Identify which cell holds the provided text, then report its [x, y] central coordinate. 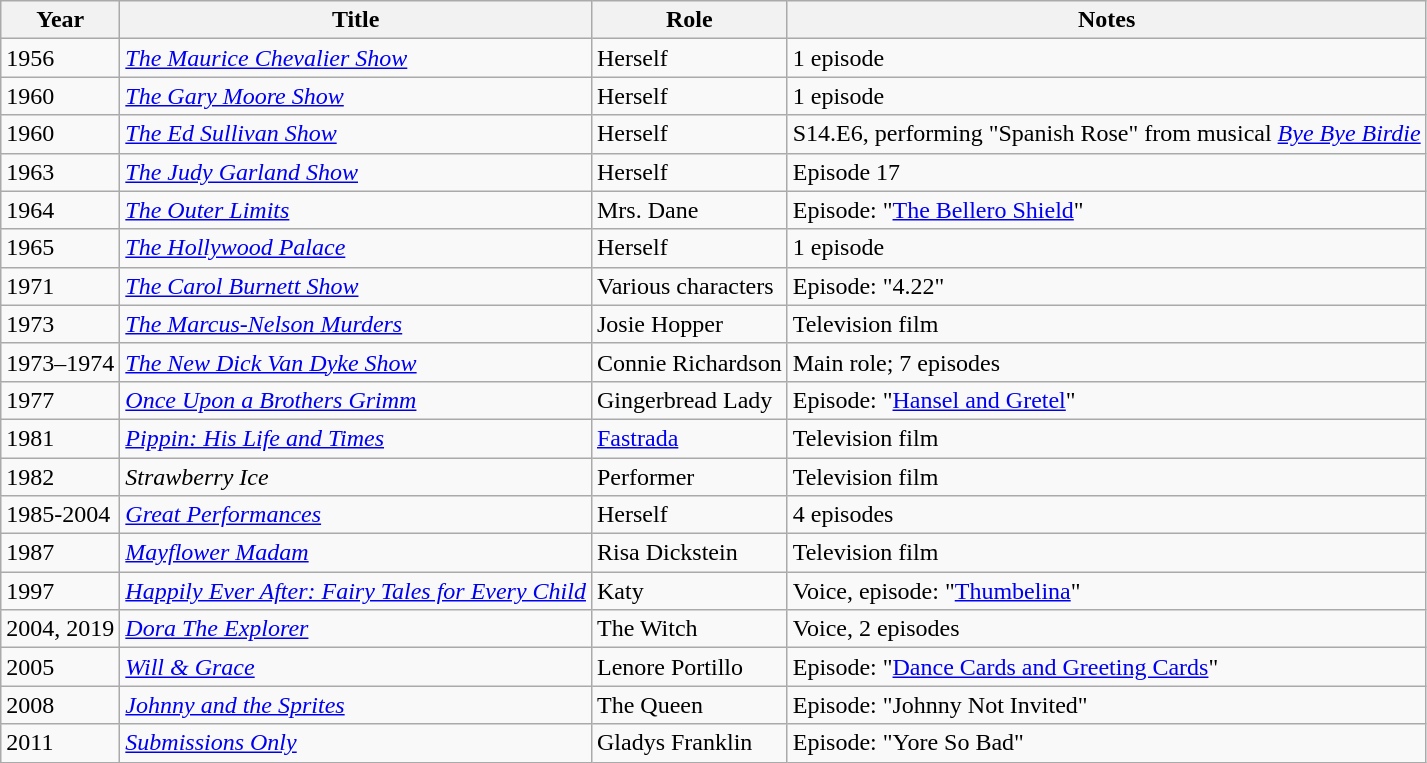
The Maurice Chevalier Show [356, 58]
Connie Richardson [689, 362]
The Ed Sullivan Show [356, 134]
1973–1974 [60, 362]
1956 [60, 58]
2004, 2019 [60, 629]
The Gary Moore Show [356, 96]
Various characters [689, 286]
The Judy Garland Show [356, 172]
Mrs. Dane [689, 210]
Voice, episode: "Thumbelina" [1106, 591]
Strawberry Ice [356, 477]
Once Upon a Brothers Grimm [356, 400]
The Queen [689, 705]
1963 [60, 172]
Dora The Explorer [356, 629]
Great Performances [356, 515]
4 episodes [1106, 515]
2011 [60, 743]
Katy [689, 591]
Happily Ever After: Fairy Tales for Every Child [356, 591]
Johnny and the Sprites [356, 705]
1982 [60, 477]
Episode: "4.22" [1106, 286]
Main role; 7 episodes [1106, 362]
Episode: "Dance Cards and Greeting Cards" [1106, 667]
1964 [60, 210]
Gladys Franklin [689, 743]
Mayflower Madam [356, 553]
1987 [60, 553]
The New Dick Van Dyke Show [356, 362]
Title [356, 20]
1977 [60, 400]
Year [60, 20]
Pippin: His Life and Times [356, 438]
The Marcus-Nelson Murders [356, 324]
1971 [60, 286]
Lenore Portillo [689, 667]
Submissions Only [356, 743]
The Hollywood Palace [356, 248]
2008 [60, 705]
1985-2004 [60, 515]
1973 [60, 324]
1965 [60, 248]
The Outer Limits [356, 210]
Episode: "Yore So Bad" [1106, 743]
S14.E6, performing "Spanish Rose" from musical Bye Bye Birdie [1106, 134]
Episode: "Hansel and Gretel" [1106, 400]
Role [689, 20]
The Carol Burnett Show [356, 286]
Gingerbread Lady [689, 400]
Episode 17 [1106, 172]
Episode: "The Bellero Shield" [1106, 210]
Notes [1106, 20]
Episode: "Johnny Not Invited" [1106, 705]
The Witch [689, 629]
Performer [689, 477]
Will & Grace [356, 667]
Risa Dickstein [689, 553]
1981 [60, 438]
1997 [60, 591]
Fastrada [689, 438]
Voice, 2 episodes [1106, 629]
Josie Hopper [689, 324]
2005 [60, 667]
